Determine the (x, y) coordinate at the center of the cell enclosing the given text.  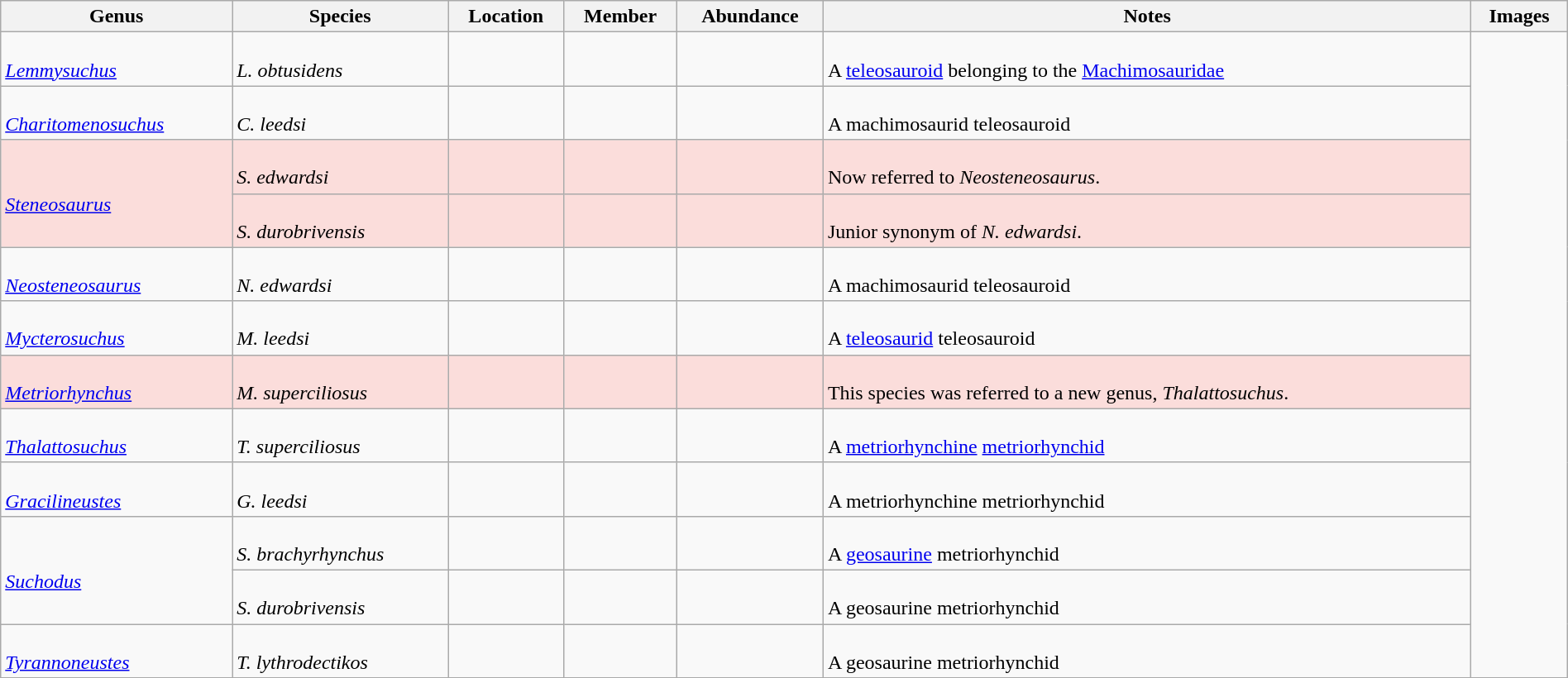
S. brachyrhynchus (341, 542)
Mycterosuchus (117, 327)
Suchodus (117, 570)
M. leedsi (341, 327)
M. superciliosus (341, 382)
Notes (1146, 17)
Location (506, 17)
Neosteneosaurus (117, 275)
Species (341, 17)
Metriorhynchus (117, 382)
Steneosaurus (117, 193)
Now referred to Neosteneosaurus. (1146, 167)
Lemmysuchus (117, 60)
Tyrannoneustes (117, 650)
Charitomenosuchus (117, 112)
Images (1519, 17)
Abundance (749, 17)
L. obtusidens (341, 60)
T. superciliosus (341, 435)
Member (620, 17)
Genus (117, 17)
A teleosauroid belonging to the Machimosauridae (1146, 60)
Thalattosuchus (117, 435)
T. lythrodectikos (341, 650)
A teleosaurid teleosauroid (1146, 327)
N. edwardsi (341, 275)
C. leedsi (341, 112)
G. leedsi (341, 489)
Gracilineustes (117, 489)
S. edwardsi (341, 167)
This species was referred to a new genus, Thalattosuchus. (1146, 382)
Junior synonym of N. edwardsi. (1146, 220)
